Return (X, Y) of the center of cell containing provided text 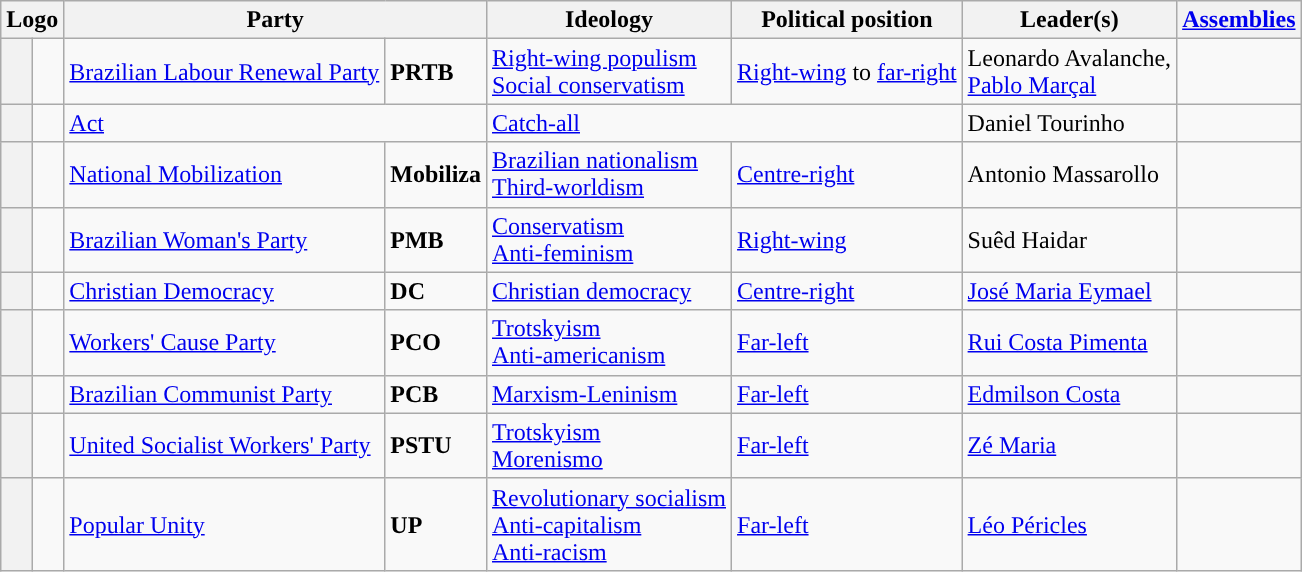
Daniel Tourinho (1070, 123)
United Socialist Workers' Party (224, 446)
Act (276, 123)
Right-wing populismSocial conservatism (608, 72)
Léo Péricles (1070, 524)
Christian Democracy (224, 291)
DC (436, 291)
Antonio Massarollo (1070, 174)
PMB (436, 240)
Brazilian Communist Party (224, 394)
Political position (848, 20)
Mobiliza (436, 174)
Leader(s) (1070, 20)
Edmilson Costa (1070, 394)
José Maria Eymael (1070, 291)
TrotskyismAnti-americanism (608, 342)
PRTB (436, 72)
Right-wing (848, 240)
Brazilian Labour Renewal Party (224, 72)
Revolutionary socialismAnti-capitalismAnti-racism (608, 524)
Popular Unity (224, 524)
Party (276, 20)
ConservatismAnti-feminism (608, 240)
Suêd Haidar (1070, 240)
TrotskyismMorenismo (608, 446)
Right-wing to far-right (848, 72)
UP (436, 524)
PSTU (436, 446)
Logo (32, 20)
Marxism-Leninism (608, 394)
Ideology (608, 20)
National Mobilization (224, 174)
Workers' Cause Party (224, 342)
Christian democracy (608, 291)
PCB (436, 394)
Brazilian Woman's Party (224, 240)
Catch-all (724, 123)
Assemblies (1239, 20)
Leonardo Avalanche,Pablo Marçal (1070, 72)
Rui Costa Pimenta (1070, 342)
Zé Maria (1070, 446)
Brazilian nationalismThird-worldism (608, 174)
PCO (436, 342)
